Search for the cell housing the specified text and yield its (X, Y) center coordinate. 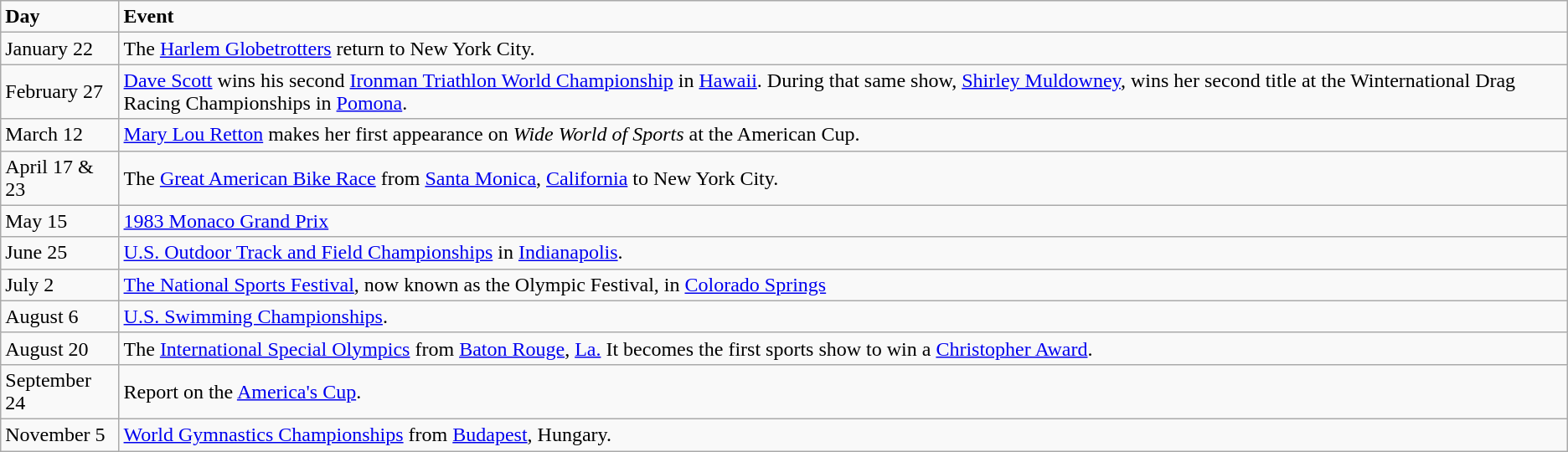
The Great American Bike Race from Santa Monica, California to New York City. (843, 177)
March 12 (60, 135)
February 27 (60, 92)
August 6 (60, 316)
Event (843, 17)
1983 Monaco Grand Prix (843, 221)
U.S. Outdoor Track and Field Championships in Indianapolis. (843, 253)
U.S. Swimming Championships. (843, 316)
August 20 (60, 348)
World Gymnastics Championships from Budapest, Hungary. (843, 434)
The International Special Olympics from Baton Rouge, La. It becomes the first sports show to win a Christopher Award. (843, 348)
September 24 (60, 392)
June 25 (60, 253)
April 17 & 23 (60, 177)
May 15 (60, 221)
November 5 (60, 434)
The Harlem Globetrotters return to New York City. (843, 49)
Mary Lou Retton makes her first appearance on Wide World of Sports at the American Cup. (843, 135)
January 22 (60, 49)
July 2 (60, 285)
Report on the America's Cup. (843, 392)
Day (60, 17)
The National Sports Festival, now known as the Olympic Festival, in Colorado Springs (843, 285)
